Locate the cell with the specified text and output its [x, y] center coordinate. 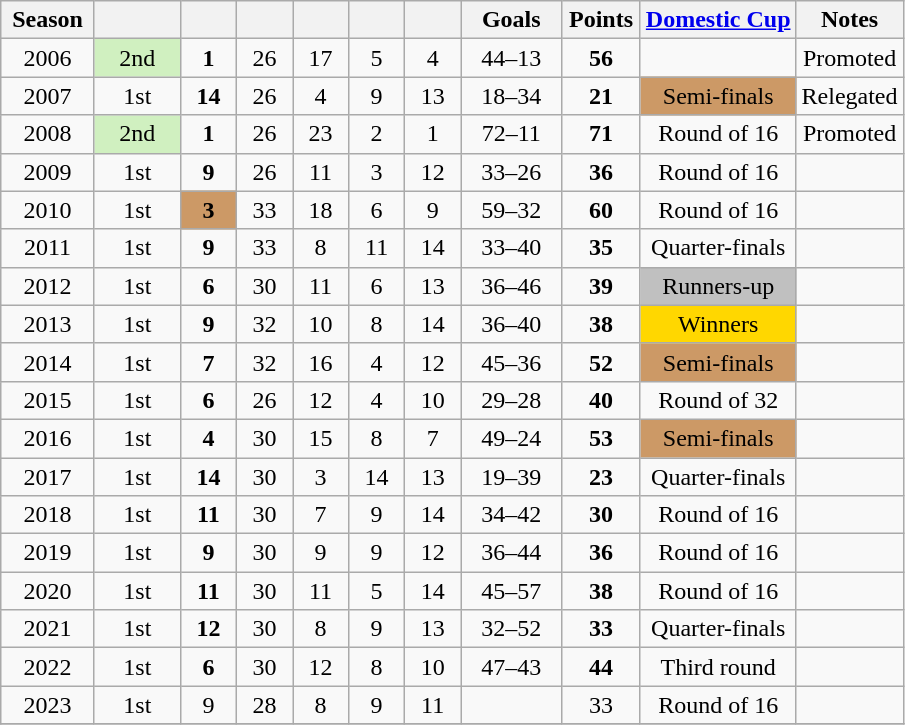
36–40 [512, 324]
53 [602, 438]
2022 [48, 667]
Relegated [850, 96]
2019 [48, 553]
2014 [48, 362]
2015 [48, 400]
40 [602, 400]
Runners-up [718, 286]
19–39 [512, 477]
2023 [48, 705]
52 [602, 362]
33–26 [512, 172]
Goals [512, 20]
2011 [48, 248]
2009 [48, 172]
59–32 [512, 210]
44 [602, 667]
35 [602, 248]
2020 [48, 591]
2007 [48, 96]
60 [602, 210]
21 [602, 96]
2008 [48, 134]
33–40 [512, 248]
Third round [718, 667]
Notes [850, 20]
34–42 [512, 515]
16 [320, 362]
47–43 [512, 667]
32–52 [512, 629]
Winners [718, 324]
29–28 [512, 400]
45–57 [512, 591]
36–44 [512, 553]
45–36 [512, 362]
49–24 [512, 438]
28 [264, 705]
18–34 [512, 96]
71 [602, 134]
2 [377, 134]
18 [320, 210]
2013 [48, 324]
2018 [48, 515]
15 [320, 438]
2006 [48, 58]
2016 [48, 438]
39 [602, 286]
56 [602, 58]
2021 [48, 629]
2017 [48, 477]
Points [602, 20]
2012 [48, 286]
44–13 [512, 58]
Round of 32 [718, 400]
2010 [48, 210]
Domestic Cup [718, 20]
17 [320, 58]
Season [48, 20]
72–11 [512, 134]
36–46 [512, 286]
